From the cell containing the given text, extract its center point as [x, y] coordinate. 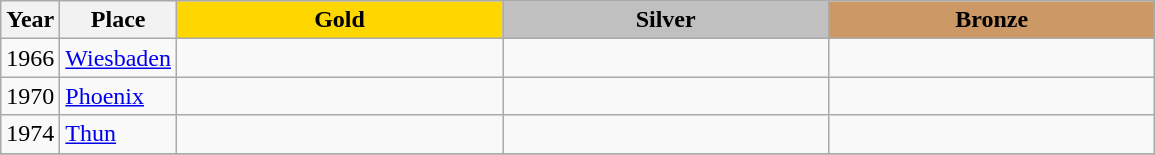
1974 [30, 134]
Place [118, 20]
Gold [340, 20]
Bronze [992, 20]
Year [30, 20]
1966 [30, 58]
1970 [30, 96]
Thun [118, 134]
Wiesbaden [118, 58]
Silver [666, 20]
Phoenix [118, 96]
